Provide the [x, y] coordinate of the cell's center where the given text is located.  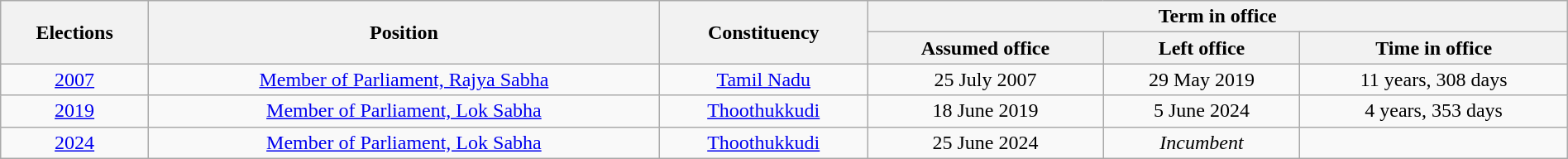
Constituency [763, 32]
4 years, 353 days [1434, 111]
29 May 2019 [1202, 79]
2007 [74, 79]
Time in office [1434, 48]
25 June 2024 [986, 142]
Term in office [1217, 17]
11 years, 308 days [1434, 79]
2024 [74, 142]
5 June 2024 [1202, 111]
18 June 2019 [986, 111]
Tamil Nadu [763, 79]
Assumed office [986, 48]
Member of Parliament, Rajya Sabha [404, 79]
Position [404, 32]
Incumbent [1202, 142]
25 July 2007 [986, 79]
Left office [1202, 48]
Elections [74, 32]
2019 [74, 111]
